Determine the (X, Y) coordinate at the center of the cell enclosing the given text.  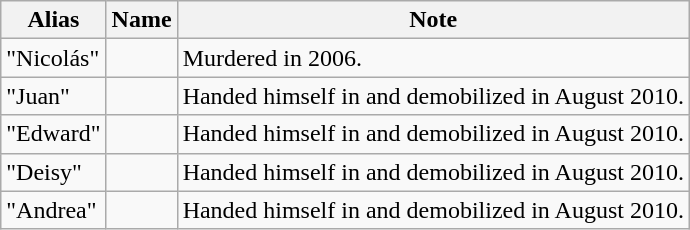
Name (142, 20)
"Edward" (54, 134)
Murdered in 2006. (433, 58)
Note (433, 20)
"Nicolás" (54, 58)
"Juan" (54, 96)
"Andrea" (54, 210)
Alias (54, 20)
"Deisy" (54, 172)
